Pinpoint the cell where the given text exists, returning its (X, Y) midpoint coordinate. 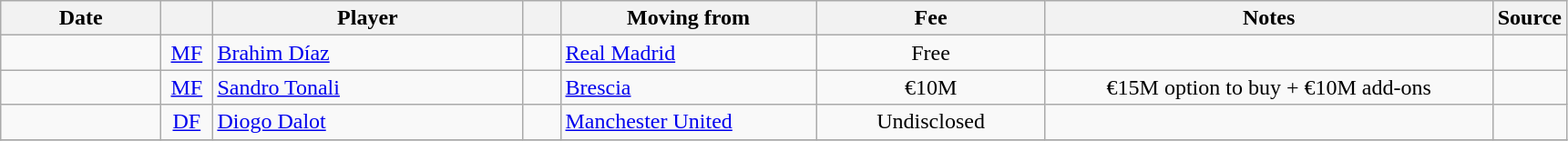
Diogo Dalot (368, 122)
Moving from (689, 18)
Player (368, 18)
Brahim Díaz (368, 53)
€15M option to buy + €10M add-ons (1268, 87)
Source (1529, 18)
Brescia (689, 87)
Undisclosed (931, 122)
DF (187, 122)
Free (931, 53)
Date (81, 18)
Sandro Tonali (368, 87)
Fee (931, 18)
Notes (1268, 18)
Manchester United (689, 122)
€10M (931, 87)
Real Madrid (689, 53)
